Determine the (x, y) coordinate at the center of the cell enclosing the given text.  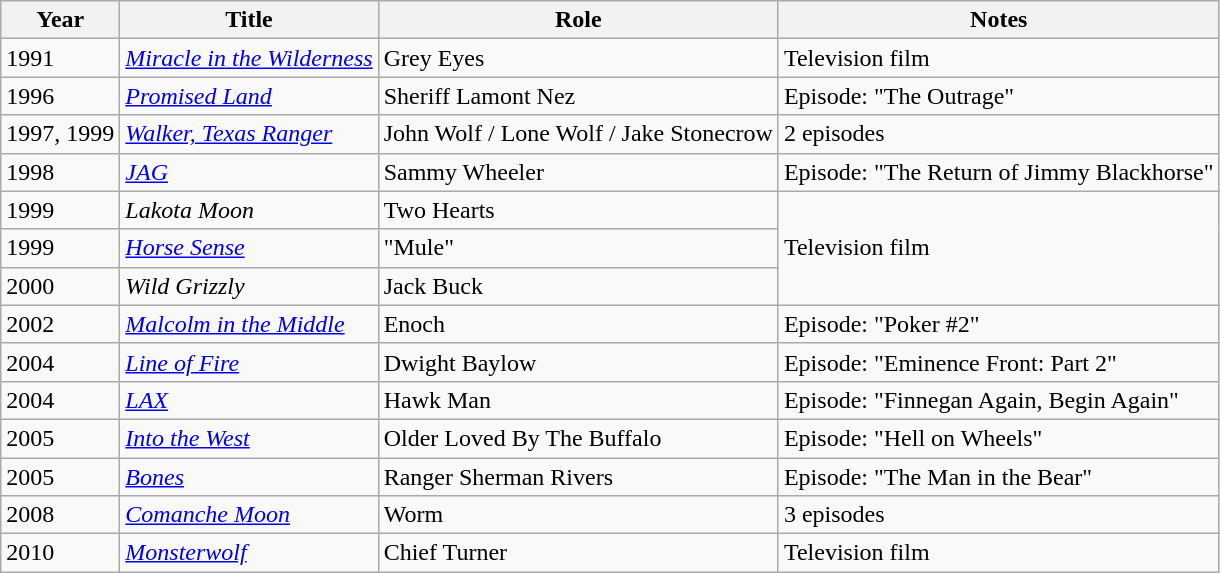
Episode: "Finnegan Again, Begin Again" (998, 400)
3 episodes (998, 515)
Episode: "Hell on Wheels" (998, 438)
Year (60, 20)
1991 (60, 58)
2002 (60, 324)
Lakota Moon (249, 210)
Ranger Sherman Rivers (578, 477)
Episode: "Poker #2" (998, 324)
Wild Grizzly (249, 286)
"Mule" (578, 248)
Promised Land (249, 96)
Into the West (249, 438)
Episode: "The Return of Jimmy Blackhorse" (998, 172)
1997, 1999 (60, 134)
2 episodes (998, 134)
Monsterwolf (249, 553)
1996 (60, 96)
Episode: "The Man in the Bear" (998, 477)
Miracle in the Wilderness (249, 58)
Sammy Wheeler (578, 172)
Enoch (578, 324)
Horse Sense (249, 248)
Walker, Texas Ranger (249, 134)
2008 (60, 515)
Bones (249, 477)
John Wolf / Lone Wolf / Jake Stonecrow (578, 134)
LAX (249, 400)
Episode: "The Outrage" (998, 96)
Role (578, 20)
Hawk Man (578, 400)
2010 (60, 553)
Comanche Moon (249, 515)
Dwight Baylow (578, 362)
Chief Turner (578, 553)
Title (249, 20)
Notes (998, 20)
Worm (578, 515)
Two Hearts (578, 210)
Episode: "Eminence Front: Part 2" (998, 362)
JAG (249, 172)
Line of Fire (249, 362)
Older Loved By The Buffalo (578, 438)
Sheriff Lamont Nez (578, 96)
1998 (60, 172)
2000 (60, 286)
Grey Eyes (578, 58)
Jack Buck (578, 286)
Malcolm in the Middle (249, 324)
